Return the (x, y) coordinate for the center point of the cell that contains the specified text.  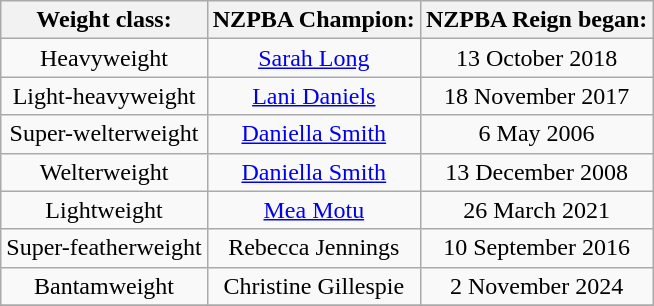
6 May 2006 (536, 134)
Rebecca Jennings (314, 248)
NZPBA Reign began: (536, 20)
Lani Daniels (314, 96)
Weight class: (104, 20)
13 October 2018 (536, 58)
Light-heavyweight (104, 96)
26 March 2021 (536, 210)
Sarah Long (314, 58)
NZPBA Champion: (314, 20)
Bantamweight (104, 286)
Heavyweight (104, 58)
10 September 2016 (536, 248)
Super-welterweight (104, 134)
Christine Gillespie (314, 286)
Mea Motu (314, 210)
Lightweight (104, 210)
Welterweight (104, 172)
18 November 2017 (536, 96)
13 December 2008 (536, 172)
2 November 2024 (536, 286)
Super-featherweight (104, 248)
